Return [x, y] of the center of cell containing provided text 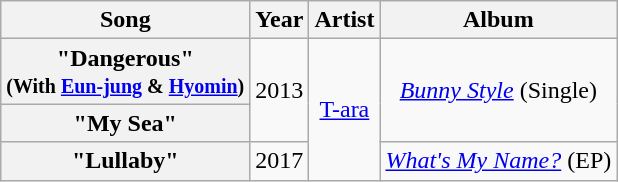
Year [280, 20]
Bunny Style (Single) [498, 90]
Album [498, 20]
"My Sea" [126, 123]
T-ara [344, 110]
Artist [344, 20]
What's My Name? (EP) [498, 161]
2017 [280, 161]
Song [126, 20]
"Lullaby" [126, 161]
"Dangerous"(With Eun-jung & Hyomin) [126, 72]
2013 [280, 90]
